Return (x, y) of the center of cell containing provided text 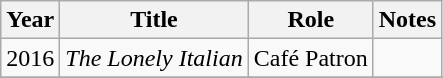
Notes (407, 20)
Title (154, 20)
Year (30, 20)
2016 (30, 58)
Role (310, 20)
Café Patron (310, 58)
The Lonely Italian (154, 58)
